Pinpoint the cell where the given text exists, returning its (x, y) midpoint coordinate. 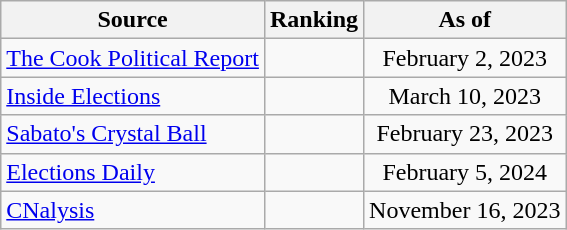
November 16, 2023 (465, 210)
February 23, 2023 (465, 134)
Ranking (314, 20)
February 5, 2024 (465, 172)
As of (465, 20)
Inside Elections (133, 96)
CNalysis (133, 210)
March 10, 2023 (465, 96)
Elections Daily (133, 172)
Sabato's Crystal Ball (133, 134)
The Cook Political Report (133, 58)
Source (133, 20)
February 2, 2023 (465, 58)
